Pinpoint the cell where the given text exists, returning its (X, Y) midpoint coordinate. 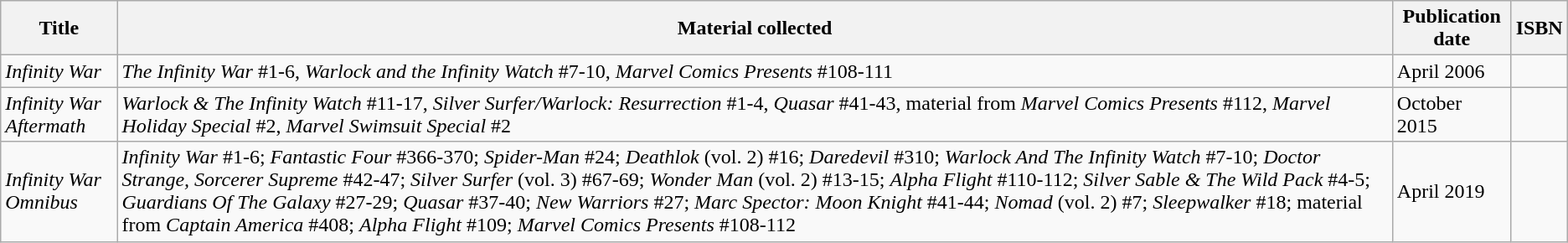
April 2019 (1452, 191)
Material collected (755, 28)
April 2006 (1452, 71)
October 2015 (1452, 114)
Publication date (1452, 28)
Infinity War Omnibus (59, 191)
ISBN (1540, 28)
Infinity War (59, 71)
Title (59, 28)
The Infinity War #1-6, Warlock and the Infinity Watch #7-10, Marvel Comics Presents #108-111 (755, 71)
Infinity War Aftermath (59, 114)
